Identify which cell holds the provided text, then report its (x, y) central coordinate. 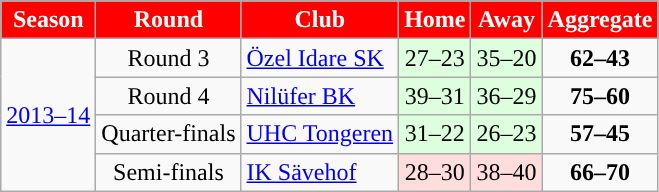
27–23 (435, 58)
Semi-finals (168, 172)
Round 3 (168, 58)
Club (320, 20)
62–43 (600, 58)
2013–14 (48, 115)
Season (48, 20)
36–29 (506, 96)
Aggregate (600, 20)
26–23 (506, 134)
Away (506, 20)
35–20 (506, 58)
38–40 (506, 172)
39–31 (435, 96)
66–70 (600, 172)
Quarter-finals (168, 134)
28–30 (435, 172)
75–60 (600, 96)
Round (168, 20)
Nilüfer BK (320, 96)
UHC Tongeren (320, 134)
Round 4 (168, 96)
31–22 (435, 134)
IK Sävehof (320, 172)
Home (435, 20)
57–45 (600, 134)
Özel Idare SK (320, 58)
